For the text-containing cell, return its midpoint in [x, y] coordinate format. 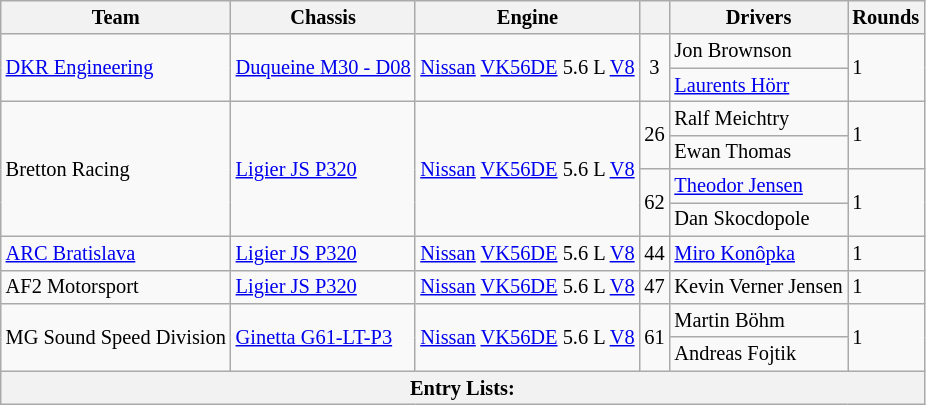
Ralf Meichtry [758, 118]
Ewan Thomas [758, 152]
Drivers [758, 17]
Team [116, 17]
44 [654, 253]
DKR Engineering [116, 68]
Chassis [324, 17]
Entry Lists: [462, 388]
Laurents Hörr [758, 85]
Ginetta G61-LT-P3 [324, 336]
Martin Böhm [758, 320]
MG Sound Speed Division [116, 336]
Bretton Racing [116, 168]
Kevin Verner Jensen [758, 287]
Jon Brownson [758, 51]
26 [654, 134]
61 [654, 336]
Dan Skocdopole [758, 219]
Andreas Fojtik [758, 354]
Rounds [886, 17]
Engine [527, 17]
ARC Bratislava [116, 253]
62 [654, 202]
Theodor Jensen [758, 186]
Duqueine M30 - D08 [324, 68]
Miro Konôpka [758, 253]
3 [654, 68]
AF2 Motorsport [116, 287]
47 [654, 287]
